Pinpoint the cell where the given text exists, returning its (x, y) midpoint coordinate. 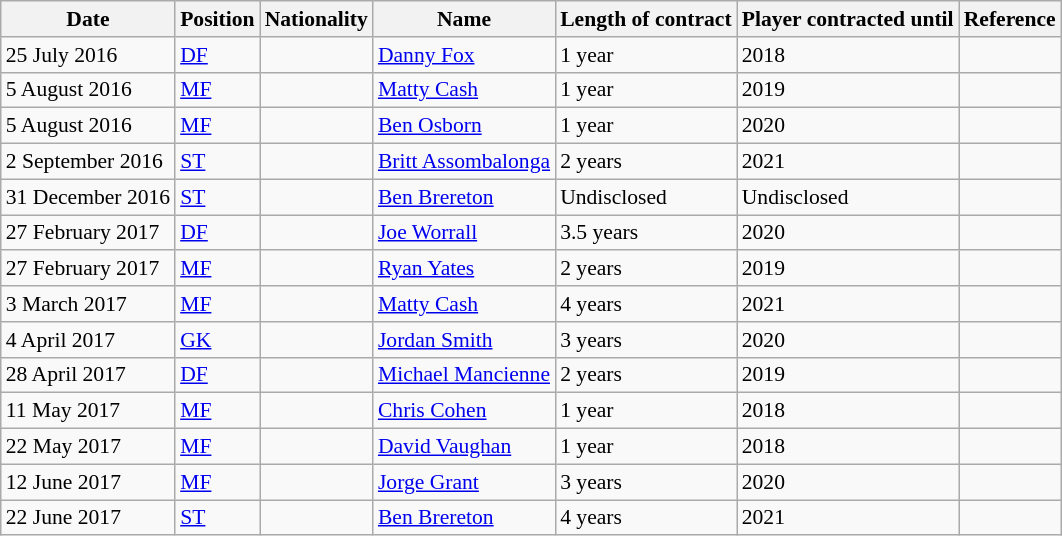
12 June 2017 (88, 482)
Joe Worrall (464, 233)
3.5 years (646, 233)
2 September 2016 (88, 162)
Name (464, 19)
GK (217, 340)
Nationality (316, 19)
Length of contract (646, 19)
Position (217, 19)
Danny Fox (464, 55)
Britt Assombalonga (464, 162)
Jorge Grant (464, 482)
22 June 2017 (88, 518)
David Vaughan (464, 447)
Jordan Smith (464, 340)
22 May 2017 (88, 447)
25 July 2016 (88, 55)
Player contracted until (848, 19)
31 December 2016 (88, 197)
3 March 2017 (88, 304)
Ryan Yates (464, 269)
11 May 2017 (88, 411)
Ben Osborn (464, 126)
28 April 2017 (88, 375)
Reference (1010, 19)
Michael Mancienne (464, 375)
4 April 2017 (88, 340)
Chris Cohen (464, 411)
Date (88, 19)
